Determine the (x, y) coordinate at the center of the cell enclosing the given text.  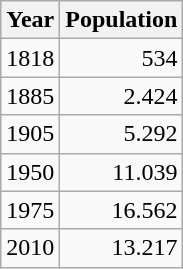
1950 (30, 172)
2.424 (122, 96)
Year (30, 20)
534 (122, 58)
1885 (30, 96)
5.292 (122, 134)
11.039 (122, 172)
Population (122, 20)
13.217 (122, 248)
16.562 (122, 210)
1905 (30, 134)
2010 (30, 248)
1818 (30, 58)
1975 (30, 210)
